Determine the (x, y) coordinate at the center of the cell enclosing the given text.  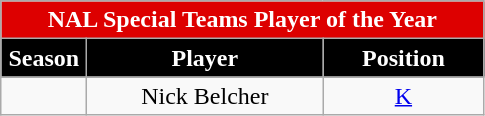
Season (44, 58)
Nick Belcher (205, 96)
Position (404, 58)
Player (205, 58)
NAL Special Teams Player of the Year (242, 20)
K (404, 96)
